Determine the (x, y) coordinate at the center of the cell enclosing the given text.  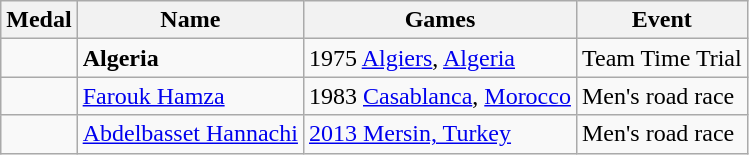
2013 Mersin, Turkey (440, 134)
Event (662, 20)
Name (190, 20)
1983 Casablanca, Morocco (440, 96)
Algeria (190, 58)
Team Time Trial (662, 58)
Games (440, 20)
Medal (39, 20)
1975 Algiers, Algeria (440, 58)
Abdelbasset Hannachi (190, 134)
Farouk Hamza (190, 96)
